Provide the [x, y] coordinate of the cell's center where the given text is located.  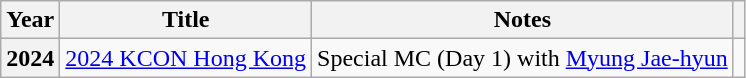
Notes [523, 20]
2024 [30, 58]
Year [30, 20]
Title [186, 20]
2024 KCON Hong Kong [186, 58]
Special MC (Day 1) with Myung Jae-hyun [523, 58]
